Identify which cell holds the provided text, then report its (X, Y) central coordinate. 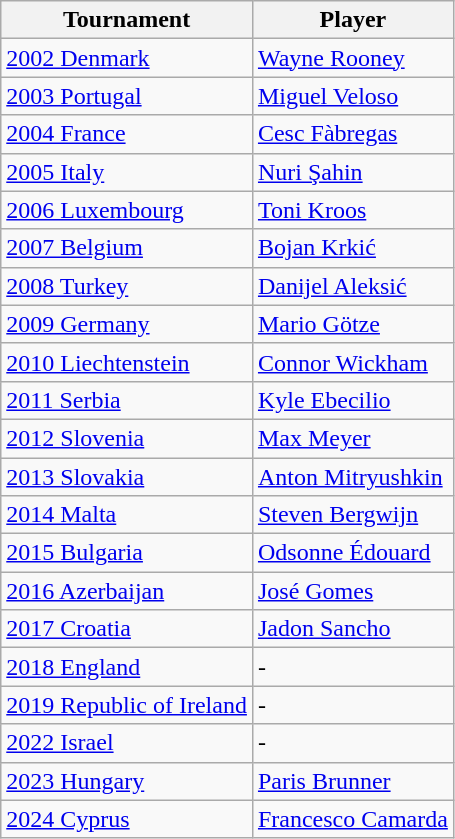
Jadon Sancho (352, 629)
2022 Israel (127, 743)
2016 Azerbaijan (127, 591)
2006 Luxembourg (127, 210)
Wayne Rooney (352, 58)
Danijel Aleksić (352, 286)
2023 Hungary (127, 781)
2004 France (127, 134)
2018 England (127, 667)
Tournament (127, 20)
2005 Italy (127, 172)
Connor Wickham (352, 362)
Francesco Camarda (352, 819)
2024 Cyprus (127, 819)
Bojan Krkić (352, 248)
2012 Slovenia (127, 438)
Paris Brunner (352, 781)
Mario Götze (352, 324)
José Gomes (352, 591)
Kyle Ebecilio (352, 400)
Anton Mitryushkin (352, 477)
Miguel Veloso (352, 96)
2017 Croatia (127, 629)
Odsonne Édouard (352, 553)
2011 Serbia (127, 400)
2015 Bulgaria (127, 553)
2007 Belgium (127, 248)
Nuri Şahin (352, 172)
2008 Turkey (127, 286)
Cesc Fàbregas (352, 134)
2019 Republic of Ireland (127, 705)
2003 Portugal (127, 96)
Player (352, 20)
2014 Malta (127, 515)
Steven Bergwijn (352, 515)
2010 Liechtenstein (127, 362)
2009 Germany (127, 324)
2002 Denmark (127, 58)
Toni Kroos (352, 210)
2013 Slovakia (127, 477)
Max Meyer (352, 438)
